Return (X, Y) of the center of cell containing provided text 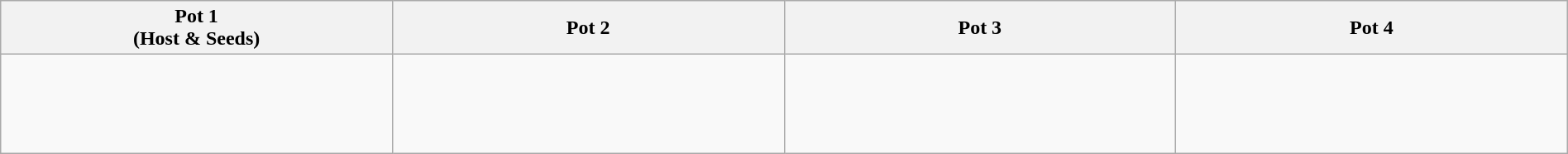
Pot 1(Host & Seeds) (197, 28)
Pot 4 (1372, 28)
Pot 3 (980, 28)
Pot 2 (588, 28)
